Output the (X, Y) coordinate of the center of the cell containing the given text.  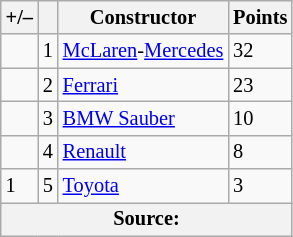
4 (48, 152)
Constructor (143, 17)
Ferrari (143, 85)
8 (260, 152)
Renault (143, 152)
10 (260, 118)
McLaren-Mercedes (143, 51)
2 (48, 85)
BMW Sauber (143, 118)
Source: (147, 219)
32 (260, 51)
Points (260, 17)
5 (48, 186)
+/– (20, 17)
Toyota (143, 186)
23 (260, 85)
